Provide the [X, Y] coordinate of the cell's center where the given text is located.  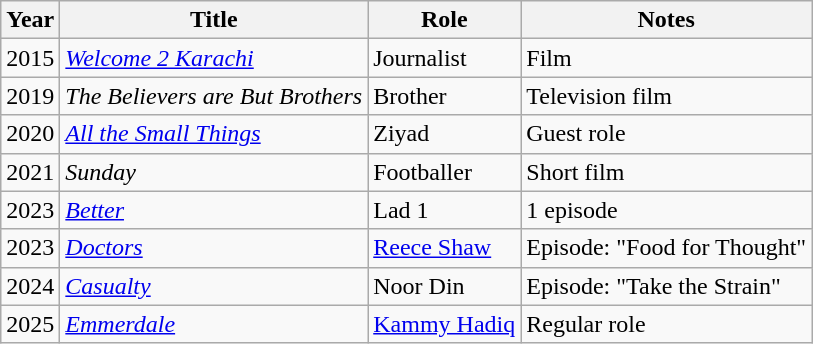
Title [214, 20]
Sunday [214, 172]
2024 [30, 286]
Reece Shaw [444, 248]
1 episode [666, 210]
Doctors [214, 248]
Brother [444, 96]
Notes [666, 20]
2021 [30, 172]
Kammy Hadiq [444, 324]
Television film [666, 96]
The Believers are But Brothers [214, 96]
Journalist [444, 58]
2025 [30, 324]
Guest role [666, 134]
Year [30, 20]
Ziyad [444, 134]
Footballer [444, 172]
Role [444, 20]
Casualty [214, 286]
Short film [666, 172]
Film [666, 58]
Noor Din [444, 286]
Emmerdale [214, 324]
2020 [30, 134]
Welcome 2 Karachi [214, 58]
Episode: "Food for Thought" [666, 248]
Lad 1 [444, 210]
All the Small Things [214, 134]
Better [214, 210]
2015 [30, 58]
Episode: "Take the Strain" [666, 286]
Regular role [666, 324]
2019 [30, 96]
